Output the (x, y) coordinate of the center of the cell containing the given text.  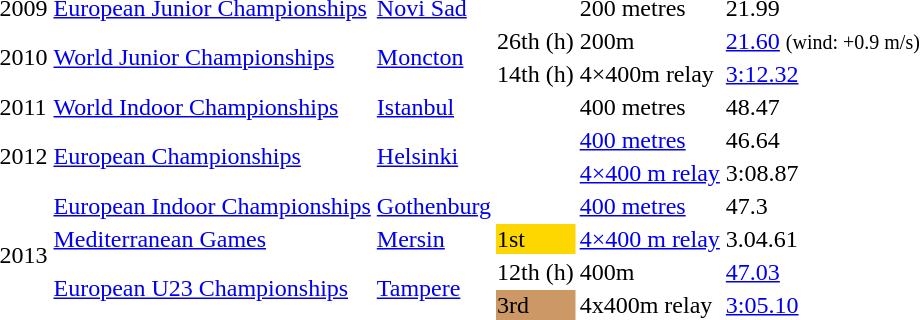
Tampere (434, 288)
4×400m relay (650, 74)
1st (536, 239)
12th (h) (536, 272)
Moncton (434, 58)
200m (650, 41)
14th (h) (536, 74)
26th (h) (536, 41)
Istanbul (434, 107)
400m (650, 272)
European U23 Championships (212, 288)
World Indoor Championships (212, 107)
World Junior Championships (212, 58)
Helsinki (434, 156)
Mersin (434, 239)
4x400m relay (650, 305)
Gothenburg (434, 206)
European Indoor Championships (212, 206)
European Championships (212, 156)
3rd (536, 305)
Mediterranean Games (212, 239)
